Find where the given text appears and provide that cell's center as (x, y) coordinate. 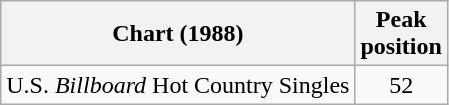
U.S. Billboard Hot Country Singles (178, 85)
Peakposition (401, 34)
Chart (1988) (178, 34)
52 (401, 85)
